For the text-containing cell, return its midpoint in [X, Y] coordinate format. 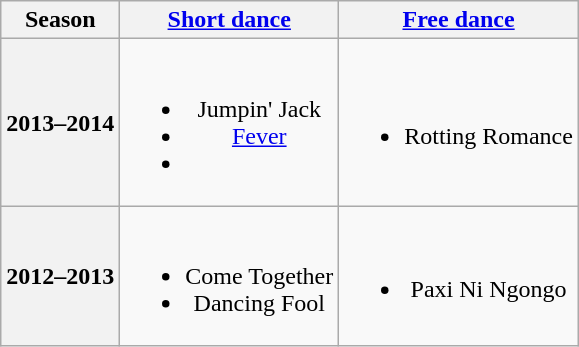
Season [60, 20]
Come Together Dancing Fool [230, 276]
Jumpin' Jack Fever [230, 122]
Free dance [459, 20]
2012–2013 [60, 276]
Short dance [230, 20]
2013–2014 [60, 122]
Rotting Romance [459, 122]
Paxi Ni Ngongo [459, 276]
